Identify which cell holds the provided text, then report its (x, y) central coordinate. 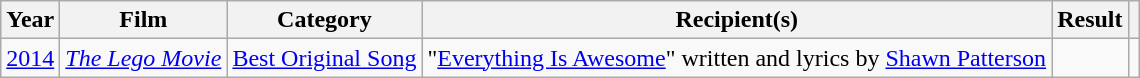
Best Original Song (324, 58)
Recipient(s) (737, 20)
Film (144, 20)
Category (324, 20)
The Lego Movie (144, 58)
2014 (30, 58)
Year (30, 20)
Result (1090, 20)
"Everything Is Awesome" written and lyrics by Shawn Patterson (737, 58)
